Scan for the cell matching the given text and deliver its (x, y) coordinate at center. 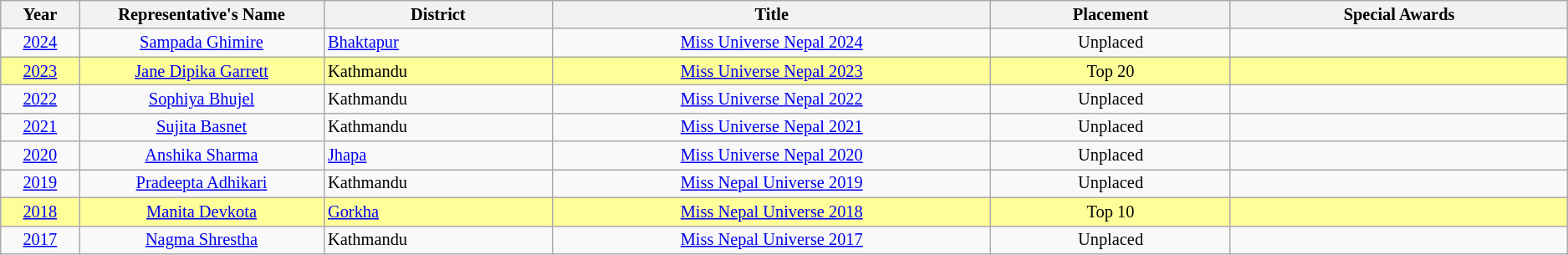
2024 (40, 43)
2020 (40, 156)
Placement (1111, 14)
2018 (40, 212)
Miss Universe Nepal 2021 (772, 127)
Nagma Shrestha (202, 240)
Anshika Sharma (202, 156)
Title (772, 14)
2019 (40, 183)
Jhapa (438, 156)
Miss Universe Nepal 2020 (772, 156)
Year (40, 14)
Representative's Name (202, 14)
Sampada Ghimire (202, 43)
2023 (40, 71)
Pradeepta Adhikari (202, 183)
2021 (40, 127)
2017 (40, 240)
District (438, 14)
Miss Nepal Universe 2017 (772, 240)
Miss Nepal Universe 2019 (772, 183)
Miss Universe Nepal 2023 (772, 71)
Top 20 (1111, 71)
Gorkha (438, 212)
Miss Universe Nepal 2024 (772, 43)
Special Awards (1399, 14)
Top 10 (1111, 212)
Miss Nepal Universe 2018 (772, 212)
Jane Dipika Garrett (202, 71)
Sophiya Bhujel (202, 99)
Manita Devkota (202, 212)
Miss Universe Nepal 2022 (772, 99)
Sujita Basnet (202, 127)
2022 (40, 99)
Bhaktapur (438, 43)
